From the cell containing the given text, extract its center point as (X, Y) coordinate. 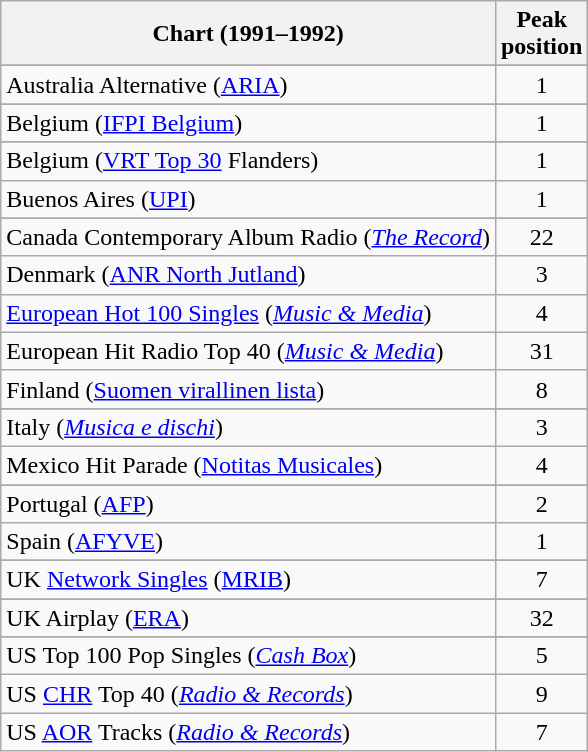
US CHR Top 40 (Radio & Records) (248, 694)
Chart (1991–1992) (248, 34)
32 (541, 618)
US AOR Tracks (Radio & Records) (248, 732)
Australia Alternative (ARIA) (248, 85)
22 (541, 237)
2 (541, 503)
European Hit Radio Top 40 (Music & Media) (248, 351)
European Hot 100 Singles (Music & Media) (248, 313)
Belgium (IFPI Belgium) (248, 123)
5 (541, 656)
Italy (Musica e dischi) (248, 427)
Canada Contemporary Album Radio (The Record) (248, 237)
Buenos Aires (UPI) (248, 199)
UK Network Singles (MRIB) (248, 580)
31 (541, 351)
Portugal (AFP) (248, 503)
Spain (AFYVE) (248, 542)
UK Airplay (ERA) (248, 618)
Peakposition (541, 34)
Mexico Hit Parade (Notitas Musicales) (248, 465)
Belgium (VRT Top 30 Flanders) (248, 161)
Finland (Suomen virallinen lista) (248, 389)
Denmark (ANR North Jutland) (248, 275)
8 (541, 389)
US Top 100 Pop Singles (Cash Box) (248, 656)
9 (541, 694)
